For the text-containing cell, return its midpoint in (x, y) coordinate format. 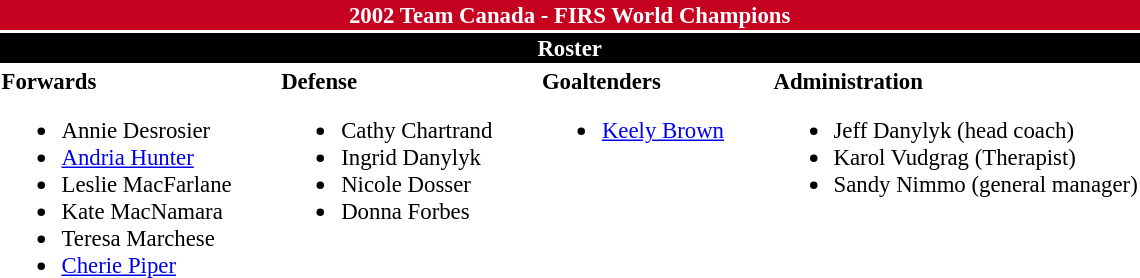
Roster (570, 48)
2002 Team Canada - FIRS World Champions (570, 15)
